Search for the cell housing the specified text and yield its (X, Y) center coordinate. 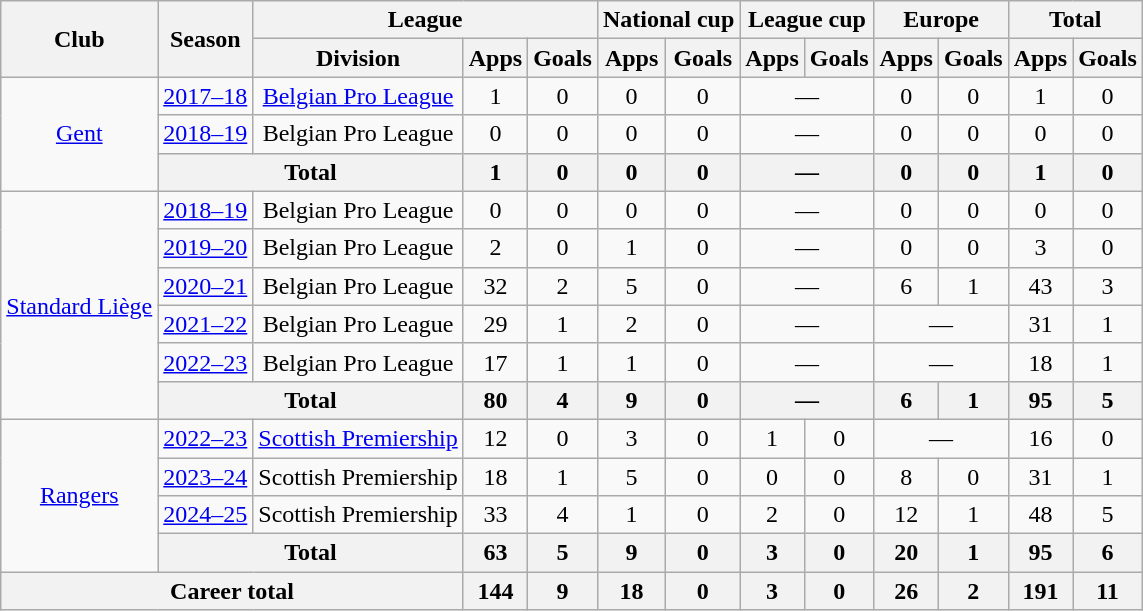
20 (906, 553)
26 (906, 591)
2024–25 (206, 515)
Division (358, 58)
2020–21 (206, 286)
Gent (80, 134)
144 (495, 591)
63 (495, 553)
48 (1040, 515)
2017–18 (206, 96)
Standard Liège (80, 305)
33 (495, 515)
16 (1040, 438)
2021–22 (206, 324)
Season (206, 39)
2019–20 (206, 248)
2023–24 (206, 477)
8 (906, 477)
Club (80, 39)
League (426, 20)
League cup (807, 20)
Europe (941, 20)
32 (495, 286)
17 (495, 362)
43 (1040, 286)
191 (1040, 591)
80 (495, 400)
Rangers (80, 495)
29 (495, 324)
11 (1108, 591)
Career total (232, 591)
National cup (668, 20)
